Determine the (x, y) coordinate at the center of the cell enclosing the given text.  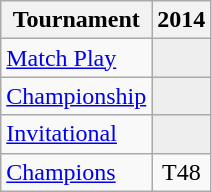
Invitational (76, 134)
Match Play (76, 58)
Championship (76, 96)
Champions (76, 172)
2014 (182, 20)
T48 (182, 172)
Tournament (76, 20)
